Return the [X, Y] coordinate for the center point of the cell that contains the specified text.  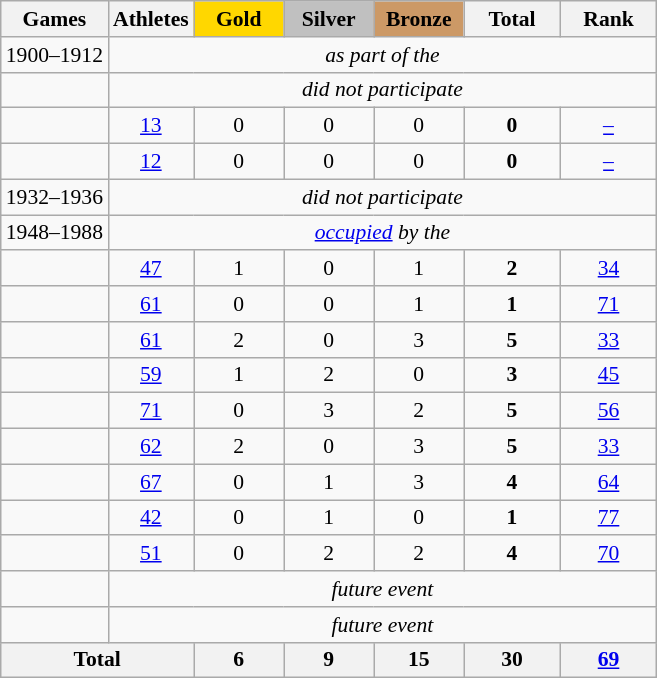
Bronze [419, 19]
69 [608, 660]
Gold [239, 19]
47 [151, 269]
45 [608, 375]
12 [151, 162]
13 [151, 126]
34 [608, 269]
62 [151, 447]
51 [151, 554]
56 [608, 411]
64 [608, 482]
1900–1912 [54, 55]
occupied by the [382, 233]
Games [54, 19]
15 [419, 660]
1932–1936 [54, 197]
42 [151, 518]
59 [151, 375]
67 [151, 482]
70 [608, 554]
6 [239, 660]
Athletes [151, 19]
Rank [608, 19]
30 [512, 660]
Silver [329, 19]
9 [329, 660]
1948–1988 [54, 233]
77 [608, 518]
as part of the [382, 55]
